Pinpoint the cell where the given text exists, returning its (x, y) midpoint coordinate. 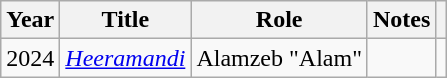
Alamzeb "Alam" (280, 58)
Year (30, 20)
2024 (30, 58)
Heeramandi (126, 58)
Role (280, 20)
Title (126, 20)
Notes (401, 20)
